Search for the cell housing the specified text and yield its (x, y) center coordinate. 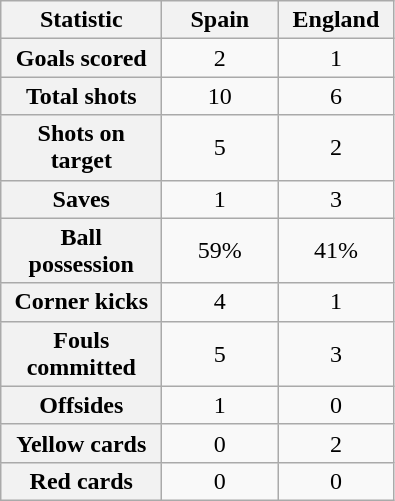
Ball possession (82, 250)
Fouls committed (82, 354)
Yellow cards (82, 443)
59% (220, 250)
Offsides (82, 405)
England (336, 20)
41% (336, 250)
Total shots (82, 96)
Corner kicks (82, 302)
Red cards (82, 481)
10 (220, 96)
Shots on target (82, 148)
Goals scored (82, 58)
Statistic (82, 20)
6 (336, 96)
Spain (220, 20)
Saves (82, 199)
4 (220, 302)
